Pinpoint the cell where the given text exists, returning its [x, y] midpoint coordinate. 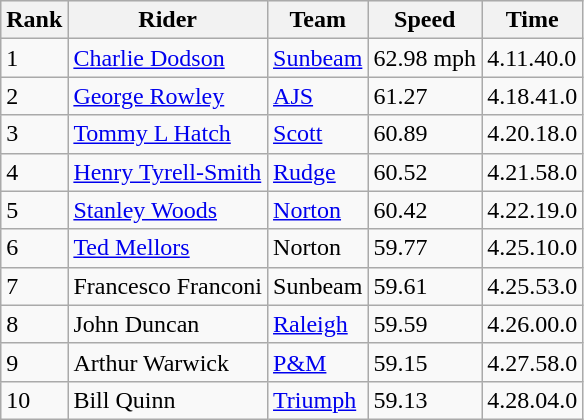
5 [34, 210]
62.98 mph [425, 58]
Triumph [318, 400]
4 [34, 172]
4.27.58.0 [532, 362]
Tommy L Hatch [168, 134]
Bill Quinn [168, 400]
Henry Tyrell-Smith [168, 172]
Team [318, 20]
59.13 [425, 400]
3 [34, 134]
4.25.10.0 [532, 248]
Charlie Dodson [168, 58]
Francesco Franconi [168, 286]
8 [34, 324]
59.15 [425, 362]
1 [34, 58]
4.21.58.0 [532, 172]
60.42 [425, 210]
Raleigh [318, 324]
P&M [318, 362]
4.22.19.0 [532, 210]
John Duncan [168, 324]
4.26.00.0 [532, 324]
6 [34, 248]
59.59 [425, 324]
Speed [425, 20]
George Rowley [168, 96]
Ted Mellors [168, 248]
Rudge [318, 172]
AJS [318, 96]
4.28.04.0 [532, 400]
Arthur Warwick [168, 362]
9 [34, 362]
60.89 [425, 134]
Stanley Woods [168, 210]
4.20.18.0 [532, 134]
2 [34, 96]
4.11.40.0 [532, 58]
Time [532, 20]
Scott [318, 134]
4.18.41.0 [532, 96]
Rank [34, 20]
61.27 [425, 96]
7 [34, 286]
59.61 [425, 286]
10 [34, 400]
Rider [168, 20]
4.25.53.0 [532, 286]
60.52 [425, 172]
59.77 [425, 248]
